Find where the given text appears and provide that cell's center as (X, Y) coordinate. 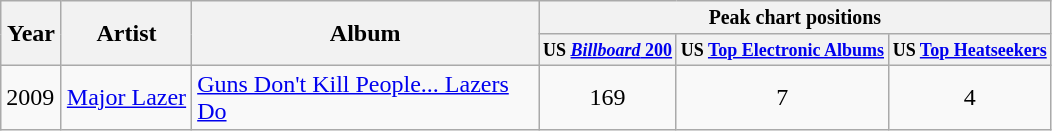
Guns Don't Kill People... Lazers Do (366, 98)
Peak chart positions (795, 18)
169 (608, 98)
Year (32, 34)
Album (366, 34)
4 (970, 98)
US Top Heatseekers (970, 50)
US Billboard 200 (608, 50)
2009 (32, 98)
Major Lazer (126, 98)
Artist (126, 34)
US Top Electronic Albums (782, 50)
7 (782, 98)
